Extract the [X, Y] coordinate from the center of the cell holding the provided text.  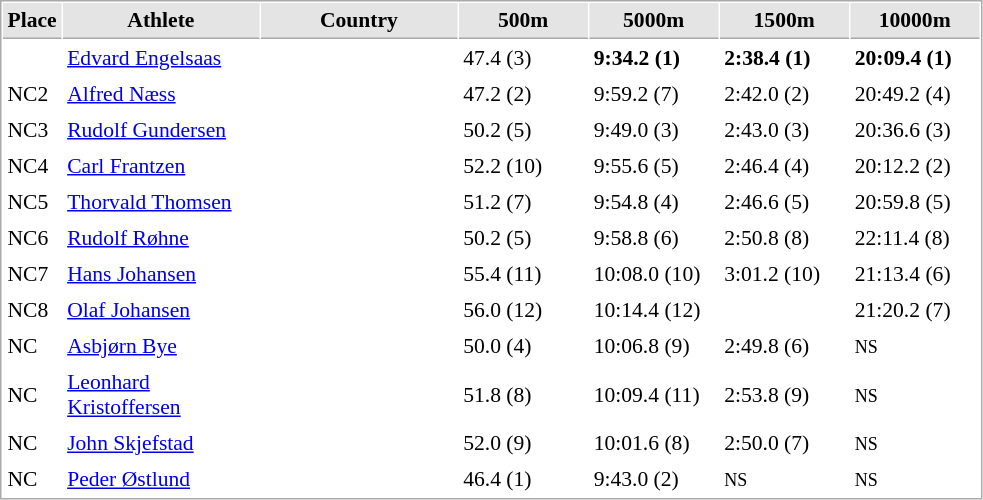
Asbjørn Bye [161, 345]
22:11.4 (8) [914, 237]
Alfred Næss [161, 93]
52.0 (9) [524, 443]
Peder Østlund [161, 479]
20:12.2 (2) [914, 165]
10:09.4 (11) [654, 394]
2:46.4 (4) [784, 165]
500m [524, 21]
9:43.0 (2) [654, 479]
1500m [784, 21]
2:53.8 (9) [784, 394]
55.4 (11) [524, 273]
NC4 [32, 165]
46.4 (1) [524, 479]
10:01.6 (8) [654, 443]
2:50.8 (8) [784, 237]
10:06.8 (9) [654, 345]
Country [359, 21]
2:43.0 (3) [784, 129]
3:01.2 (10) [784, 273]
Carl Frantzen [161, 165]
56.0 (12) [524, 309]
47.4 (3) [524, 57]
20:49.2 (4) [914, 93]
Edvard Engelsaas [161, 57]
5000m [654, 21]
2:46.6 (5) [784, 201]
NC7 [32, 273]
21:20.2 (7) [914, 309]
2:38.4 (1) [784, 57]
9:59.2 (7) [654, 93]
NC8 [32, 309]
9:55.6 (5) [654, 165]
21:13.4 (6) [914, 273]
Rudolf Gundersen [161, 129]
Thorvald Thomsen [161, 201]
Rudolf Røhne [161, 237]
2:49.8 (6) [784, 345]
Leonhard Kristoffersen [161, 394]
52.2 (10) [524, 165]
Olaf Johansen [161, 309]
10:14.4 (12) [654, 309]
10000m [914, 21]
NC6 [32, 237]
NC2 [32, 93]
9:58.8 (6) [654, 237]
47.2 (2) [524, 93]
NC3 [32, 129]
20:36.6 (3) [914, 129]
2:42.0 (2) [784, 93]
9:34.2 (1) [654, 57]
50.0 (4) [524, 345]
NC5 [32, 201]
Hans Johansen [161, 273]
Athlete [161, 21]
51.2 (7) [524, 201]
2:50.0 (7) [784, 443]
51.8 (8) [524, 394]
20:59.8 (5) [914, 201]
John Skjefstad [161, 443]
9:49.0 (3) [654, 129]
10:08.0 (10) [654, 273]
9:54.8 (4) [654, 201]
20:09.4 (1) [914, 57]
Place [32, 21]
